Pinpoint the cell where the given text exists, returning its [x, y] midpoint coordinate. 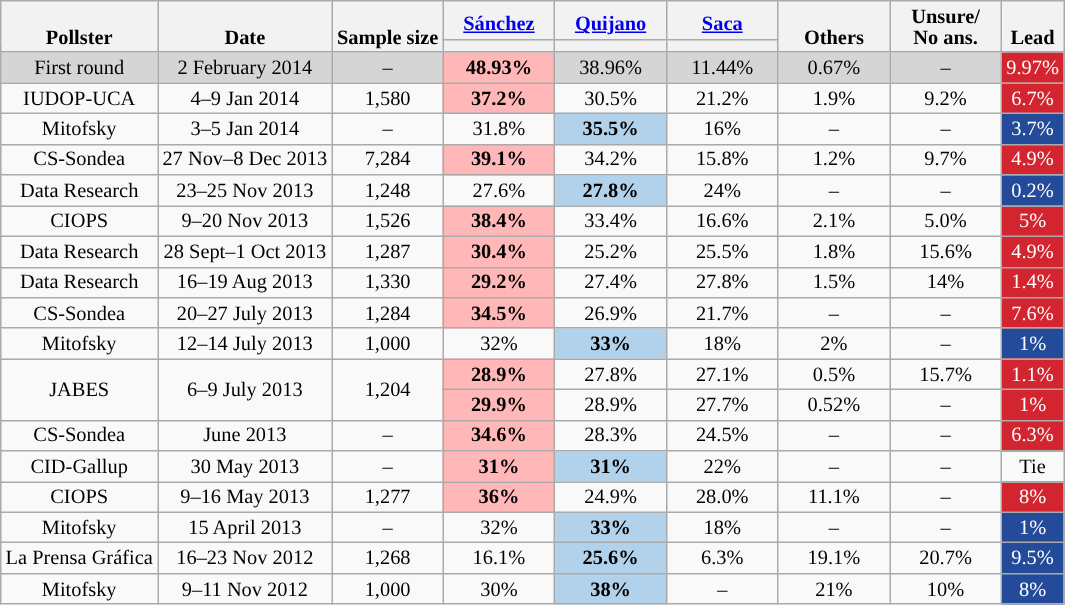
Tie [1032, 466]
1,248 [388, 190]
Pollster [80, 26]
38.4% [499, 220]
9.7% [946, 160]
16.1% [499, 558]
31.8% [499, 128]
5% [1032, 220]
2 February 2014 [245, 68]
20–27 July 2013 [245, 312]
27.7% [722, 404]
34.5% [499, 312]
30% [499, 588]
28 Sept–1 Oct 2013 [245, 252]
38% [611, 588]
9.2% [946, 98]
22% [722, 466]
21.7% [722, 312]
27.4% [611, 282]
Quijano [611, 20]
36% [499, 496]
38.96% [611, 68]
9–11 Nov 2012 [245, 588]
0.5% [834, 374]
1,580 [388, 98]
15.7% [946, 374]
Lead [1032, 26]
1,277 [388, 496]
48.93% [499, 68]
15 April 2013 [245, 528]
1,284 [388, 312]
7,284 [388, 160]
35.5% [611, 128]
30 May 2013 [245, 466]
3–5 Jan 2014 [245, 128]
16.6% [722, 220]
29.9% [499, 404]
21% [834, 588]
24.5% [722, 436]
2% [834, 344]
12–14 July 2013 [245, 344]
25.6% [611, 558]
0.2% [1032, 190]
29.2% [499, 282]
9–20 Nov 2013 [245, 220]
1.2% [834, 160]
16–23 Nov 2012 [245, 558]
25.2% [611, 252]
La Prensa Gráfica [80, 558]
34.2% [611, 160]
25.5% [722, 252]
0.52% [834, 404]
24.9% [611, 496]
Sánchez [499, 20]
1.9% [834, 98]
28.3% [611, 436]
IUDOP-UCA [80, 98]
First round [80, 68]
27 Nov–8 Dec 2013 [245, 160]
10% [946, 588]
28.0% [722, 496]
19.1% [834, 558]
2.1% [834, 220]
7.6% [1032, 312]
24% [722, 190]
Unsure/No ans. [946, 26]
1,268 [388, 558]
1,526 [388, 220]
27.6% [499, 190]
0.67% [834, 68]
34.6% [499, 436]
20.7% [946, 558]
1,330 [388, 282]
5.0% [946, 220]
39.1% [499, 160]
4–9 Jan 2014 [245, 98]
CID-Gallup [80, 466]
9.97% [1032, 68]
6.7% [1032, 98]
15.6% [946, 252]
37.2% [499, 98]
1.8% [834, 252]
1.5% [834, 282]
26.9% [611, 312]
Others [834, 26]
30.5% [611, 98]
1,287 [388, 252]
June 2013 [245, 436]
6–9 July 2013 [245, 390]
9–16 May 2013 [245, 496]
27.1% [722, 374]
Saca [722, 20]
33.4% [611, 220]
21.2% [722, 98]
Date [245, 26]
1.4% [1032, 282]
Sample size [388, 26]
30.4% [499, 252]
1,204 [388, 390]
15.8% [722, 160]
16–19 Aug 2013 [245, 282]
JABES [80, 390]
11.1% [834, 496]
3.7% [1032, 128]
1.1% [1032, 374]
9.5% [1032, 558]
14% [946, 282]
11.44% [722, 68]
16% [722, 128]
23–25 Nov 2013 [245, 190]
